Search for the cell housing the specified text and yield its (X, Y) center coordinate. 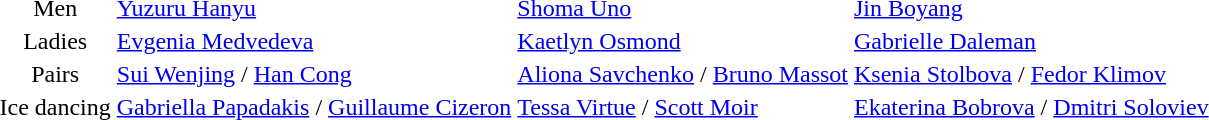
Aliona Savchenko / Bruno Massot (683, 74)
Kaetlyn Osmond (683, 41)
Sui Wenjing / Han Cong (314, 74)
Evgenia Medvedeva (314, 41)
